Search for the cell housing the specified text and yield its (X, Y) center coordinate. 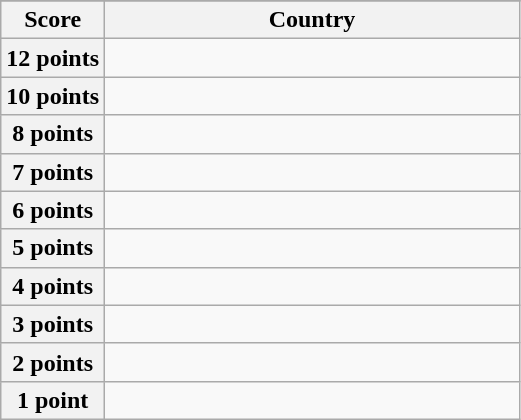
Score (53, 20)
3 points (53, 324)
4 points (53, 286)
10 points (53, 96)
5 points (53, 248)
1 point (53, 400)
Country (312, 20)
12 points (53, 58)
2 points (53, 362)
8 points (53, 134)
7 points (53, 172)
6 points (53, 210)
